Determine the [x, y] coordinate at the center of the cell enclosing the given text.  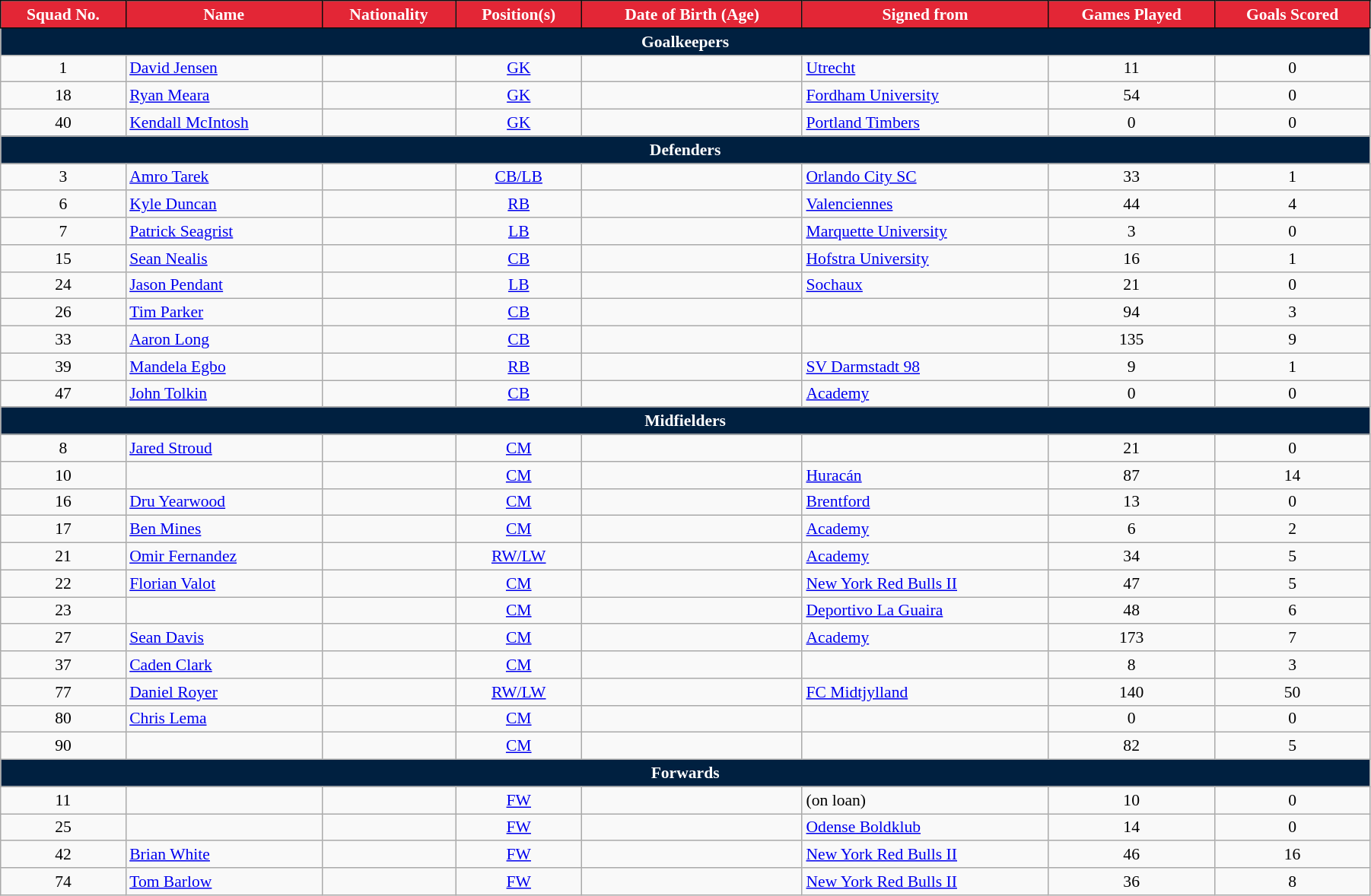
24 [63, 285]
SV Darmstadt 98 [925, 367]
135 [1132, 340]
Dru Yearwood [224, 502]
Aaron Long [224, 340]
Florian Valot [224, 583]
Sean Nealis [224, 259]
Defenders [685, 150]
Date of Birth (Age) [692, 14]
90 [63, 746]
42 [63, 855]
Brentford [925, 502]
Tim Parker [224, 313]
25 [63, 828]
54 [1132, 96]
FC Midtjylland [925, 692]
Jason Pendant [224, 285]
17 [63, 529]
Ben Mines [224, 529]
48 [1132, 611]
Name [224, 14]
39 [63, 367]
Amro Tarek [224, 177]
82 [1132, 746]
Chris Lema [224, 719]
140 [1132, 692]
Valenciennes [925, 205]
40 [63, 123]
Mandela Egbo [224, 367]
John Tolkin [224, 394]
173 [1132, 638]
Sean Davis [224, 638]
Daniel Royer [224, 692]
Forwards [685, 774]
Kendall McIntosh [224, 123]
94 [1132, 313]
Omir Fernandez [224, 557]
50 [1293, 692]
Fordham University [925, 96]
Sochaux [925, 285]
Huracán [925, 475]
Jared Stroud [224, 448]
15 [63, 259]
Portland Timbers [925, 123]
Deportivo La Guaira [925, 611]
27 [63, 638]
18 [63, 96]
Orlando City SC [925, 177]
46 [1132, 855]
David Jensen [224, 68]
80 [63, 719]
87 [1132, 475]
Goals Scored [1293, 14]
Patrick Seagrist [224, 231]
Ryan Meara [224, 96]
Utrecht [925, 68]
36 [1132, 882]
22 [63, 583]
77 [63, 692]
Squad No. [63, 14]
Tom Barlow [224, 882]
34 [1132, 557]
Position(s) [519, 14]
44 [1132, 205]
Goalkeepers [685, 42]
2 [1293, 529]
Odense Boldklub [925, 828]
Hofstra University [925, 259]
Marquette University [925, 231]
74 [63, 882]
CB/LB [519, 177]
Signed from [925, 14]
Games Played [1132, 14]
4 [1293, 205]
37 [63, 665]
Caden Clark [224, 665]
23 [63, 611]
Midfielders [685, 421]
Brian White [224, 855]
26 [63, 313]
Kyle Duncan [224, 205]
Nationality [388, 14]
13 [1132, 502]
(on loan) [925, 800]
